Locate the cell with the specified text and output its (X, Y) center coordinate. 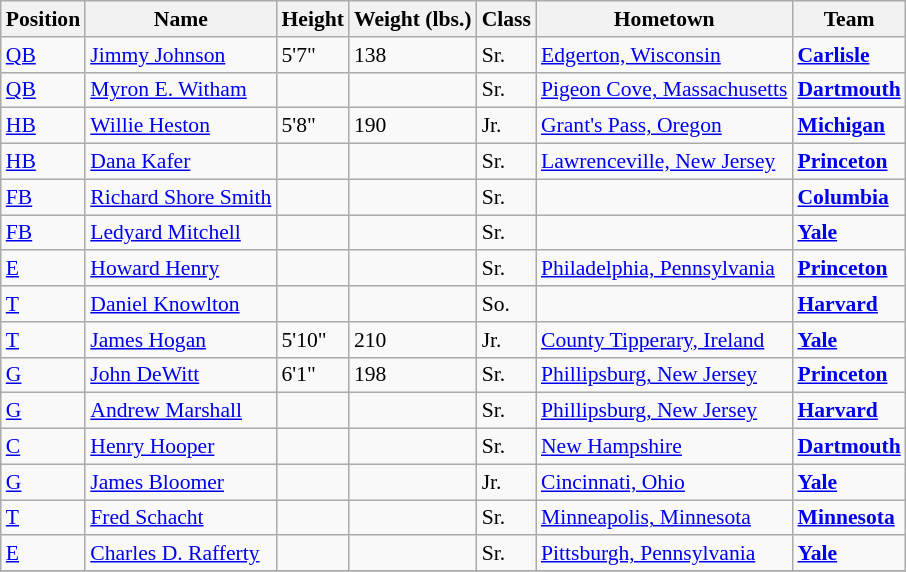
5'7" (312, 55)
Hometown (664, 19)
Richard Shore Smith (180, 197)
5'10" (312, 340)
6'1" (312, 375)
Fred Schacht (180, 518)
Columbia (848, 197)
Carlisle (848, 55)
Minnesota (848, 518)
James Hogan (180, 340)
Pittsburgh, Pennsylvania (664, 554)
138 (413, 55)
210 (413, 340)
New Hampshire (664, 447)
James Bloomer (180, 482)
5'8" (312, 126)
190 (413, 126)
So. (506, 304)
Lawrenceville, New Jersey (664, 162)
Edgerton, Wisconsin (664, 55)
Charles D. Rafferty (180, 554)
Howard Henry (180, 269)
Class (506, 19)
Henry Hooper (180, 447)
Andrew Marshall (180, 411)
Position (43, 19)
Name (180, 19)
Cincinnati, Ohio (664, 482)
Michigan (848, 126)
Jimmy Johnson (180, 55)
Daniel Knowlton (180, 304)
Grant's Pass, Oregon (664, 126)
198 (413, 375)
John DeWitt (180, 375)
Height (312, 19)
County Tipperary, Ireland (664, 340)
C (43, 447)
Weight (lbs.) (413, 19)
Minneapolis, Minnesota (664, 518)
Team (848, 19)
Dana Kafer (180, 162)
Pigeon Cove, Massachusetts (664, 90)
Philadelphia, Pennsylvania (664, 269)
Myron E. Witham (180, 90)
Ledyard Mitchell (180, 233)
Willie Heston (180, 126)
